Return (X, Y) of the center of cell containing provided text 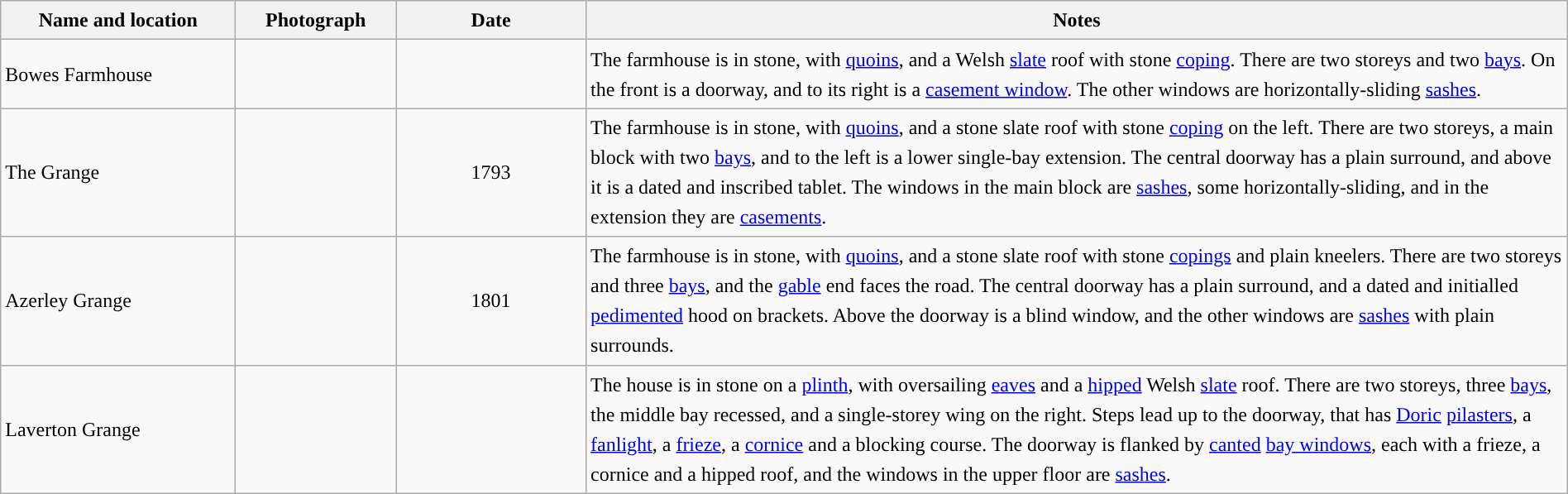
Name and location (118, 20)
Bowes Farmhouse (118, 74)
Azerley Grange (118, 301)
The Grange (118, 172)
1793 (491, 172)
Date (491, 20)
1801 (491, 301)
Notes (1077, 20)
Laverton Grange (118, 429)
Photograph (316, 20)
